Extract the [x, y] coordinate from the center of the cell holding the provided text.  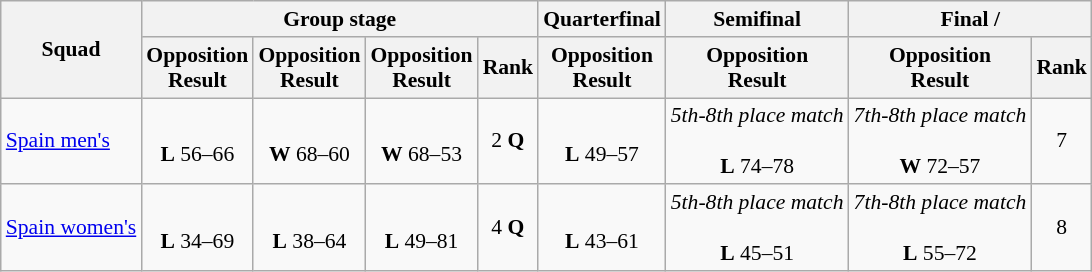
Spain men's [72, 142]
L 49–57 [602, 142]
Squad [72, 50]
L 34–69 [197, 228]
2 Q [508, 142]
7 [1062, 142]
Final / [970, 19]
L 56–66 [197, 142]
7th-8th place matchL 55–72 [940, 228]
8 [1062, 228]
7th-8th place matchW 72–57 [940, 142]
L 49–81 [421, 228]
L 38–64 [309, 228]
Quarterfinal [602, 19]
Spain women's [72, 228]
5th-8th place matchL 74–78 [758, 142]
4 Q [508, 228]
W 68–53 [421, 142]
L 43–61 [602, 228]
Group stage [340, 19]
Semifinal [758, 19]
5th-8th place matchL 45–51 [758, 228]
W 68–60 [309, 142]
